Output the [x, y] coordinate of the center of the cell containing the given text.  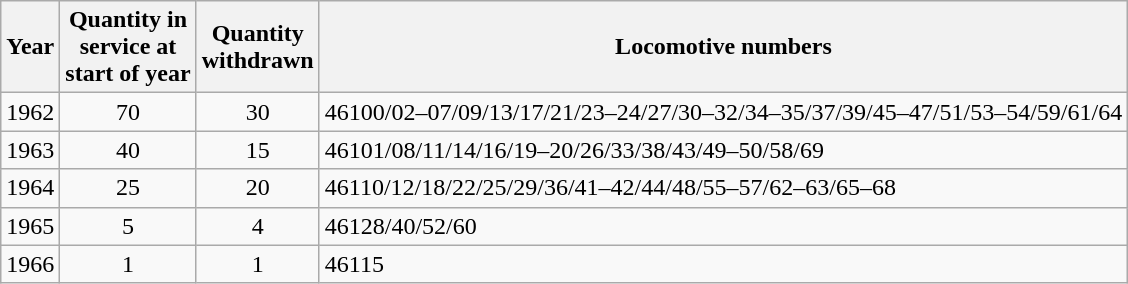
1962 [30, 112]
46128/40/52/60 [723, 226]
25 [128, 188]
Quantitywithdrawn [258, 47]
40 [128, 150]
5 [128, 226]
1963 [30, 150]
1965 [30, 226]
46100/02–07/09/13/17/21/23–24/27/30–32/34–35/37/39/45–47/51/53–54/59/61/64 [723, 112]
Quantity inservice atstart of year [128, 47]
1966 [30, 264]
46101/08/11/14/16/19–20/26/33/38/43/49–50/58/69 [723, 150]
Locomotive numbers [723, 47]
46115 [723, 264]
4 [258, 226]
1964 [30, 188]
15 [258, 150]
Year [30, 47]
20 [258, 188]
30 [258, 112]
46110/12/18/22/25/29/36/41–42/44/48/55–57/62–63/65–68 [723, 188]
70 [128, 112]
